Detect which cell encompasses the target text, then output its [x, y] center coordinate. 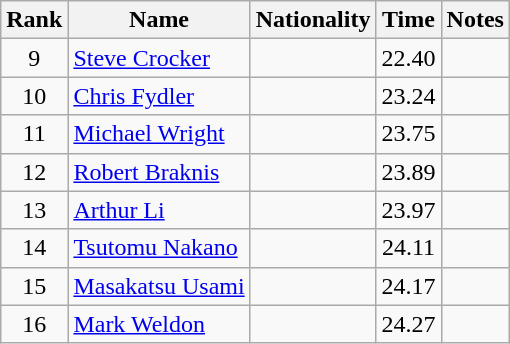
14 [34, 248]
Chris Fydler [159, 96]
22.40 [408, 58]
16 [34, 324]
Michael Wright [159, 134]
10 [34, 96]
11 [34, 134]
23.24 [408, 96]
Robert Braknis [159, 172]
23.75 [408, 134]
Name [159, 20]
24.11 [408, 248]
24.17 [408, 286]
Masakatsu Usami [159, 286]
Arthur Li [159, 210]
24.27 [408, 324]
Tsutomu Nakano [159, 248]
Notes [475, 20]
9 [34, 58]
12 [34, 172]
Time [408, 20]
Rank [34, 20]
23.89 [408, 172]
Steve Crocker [159, 58]
15 [34, 286]
Mark Weldon [159, 324]
23.97 [408, 210]
13 [34, 210]
Nationality [313, 20]
